For the text-containing cell, return its midpoint in (X, Y) coordinate format. 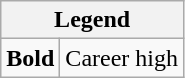
Legend (92, 20)
Bold (30, 58)
Career high (122, 58)
